Provide the [x, y] coordinate of the cell's center where the given text is located.  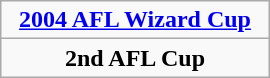
2004 AFL Wizard Cup [135, 20]
2nd AFL Cup [135, 58]
